Pinpoint the cell where the given text exists, returning its [x, y] midpoint coordinate. 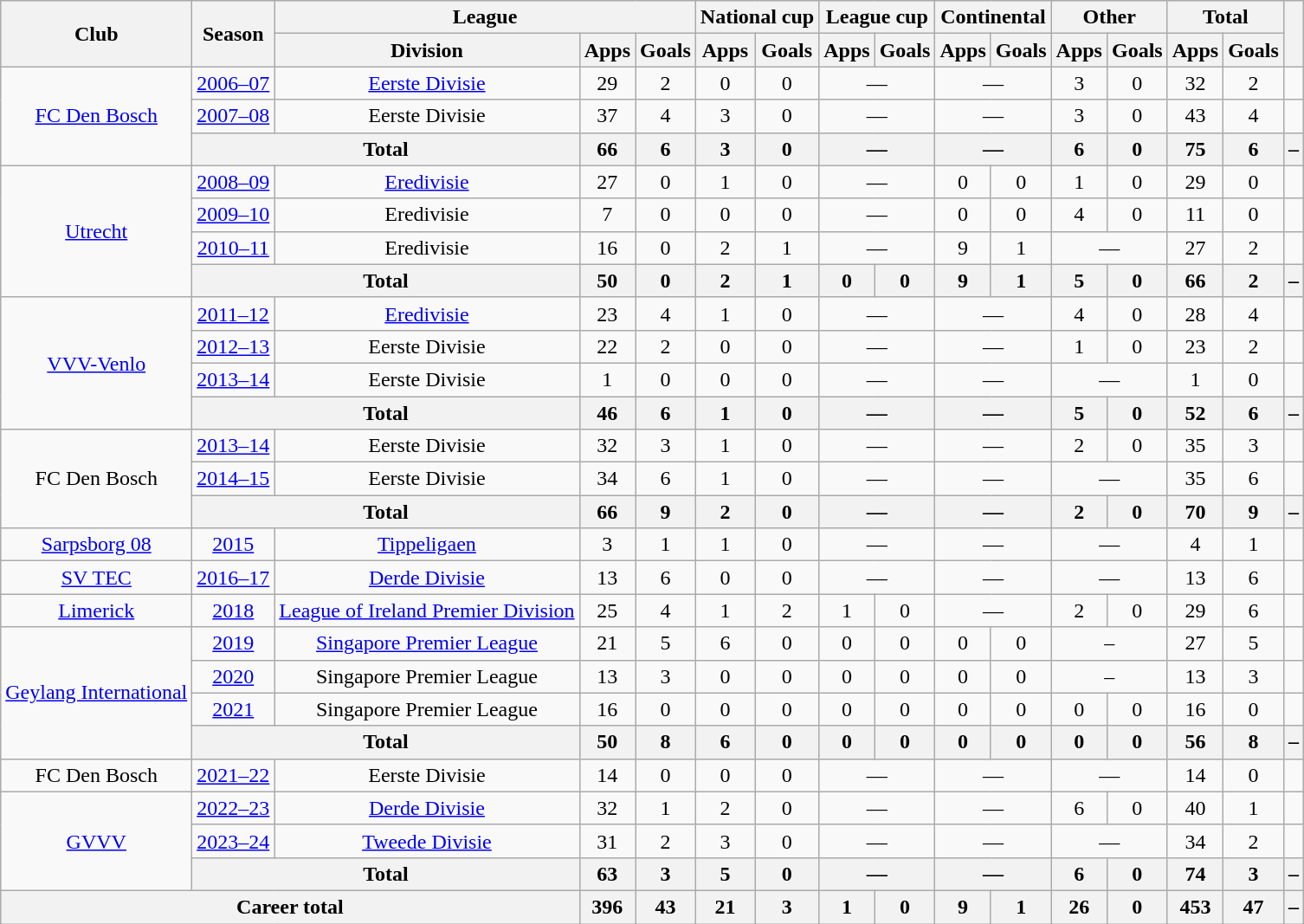
396 [607, 907]
League [485, 17]
2011–12 [234, 313]
Limerick [97, 611]
2016–17 [234, 578]
Season [234, 34]
26 [1079, 907]
2007–08 [234, 116]
Continental [993, 17]
25 [607, 611]
74 [1195, 874]
2015 [234, 545]
70 [1195, 512]
56 [1195, 742]
Geylang International [97, 693]
2020 [234, 676]
VVV-Venlo [97, 363]
League of Ireland Premier Division [427, 611]
2012–13 [234, 346]
2006–07 [234, 83]
75 [1195, 149]
2014–15 [234, 479]
Tweede Divisie [427, 841]
7 [607, 215]
2021–22 [234, 775]
2010–11 [234, 248]
Other [1109, 17]
47 [1254, 907]
22 [607, 346]
2009–10 [234, 215]
Division [427, 50]
National cup [757, 17]
Sarpsborg 08 [97, 545]
League cup [877, 17]
Utrecht [97, 231]
2019 [234, 643]
2018 [234, 611]
63 [607, 874]
52 [1195, 413]
453 [1195, 907]
2021 [234, 709]
2023–24 [234, 841]
46 [607, 413]
2022–23 [234, 808]
GVVV [97, 841]
2008–09 [234, 182]
11 [1195, 215]
37 [607, 116]
SV TEC [97, 578]
Club [97, 34]
28 [1195, 313]
Tippeligaen [427, 545]
40 [1195, 808]
31 [607, 841]
Career total [290, 907]
